Pinpoint the cell where the given text exists, returning its [x, y] midpoint coordinate. 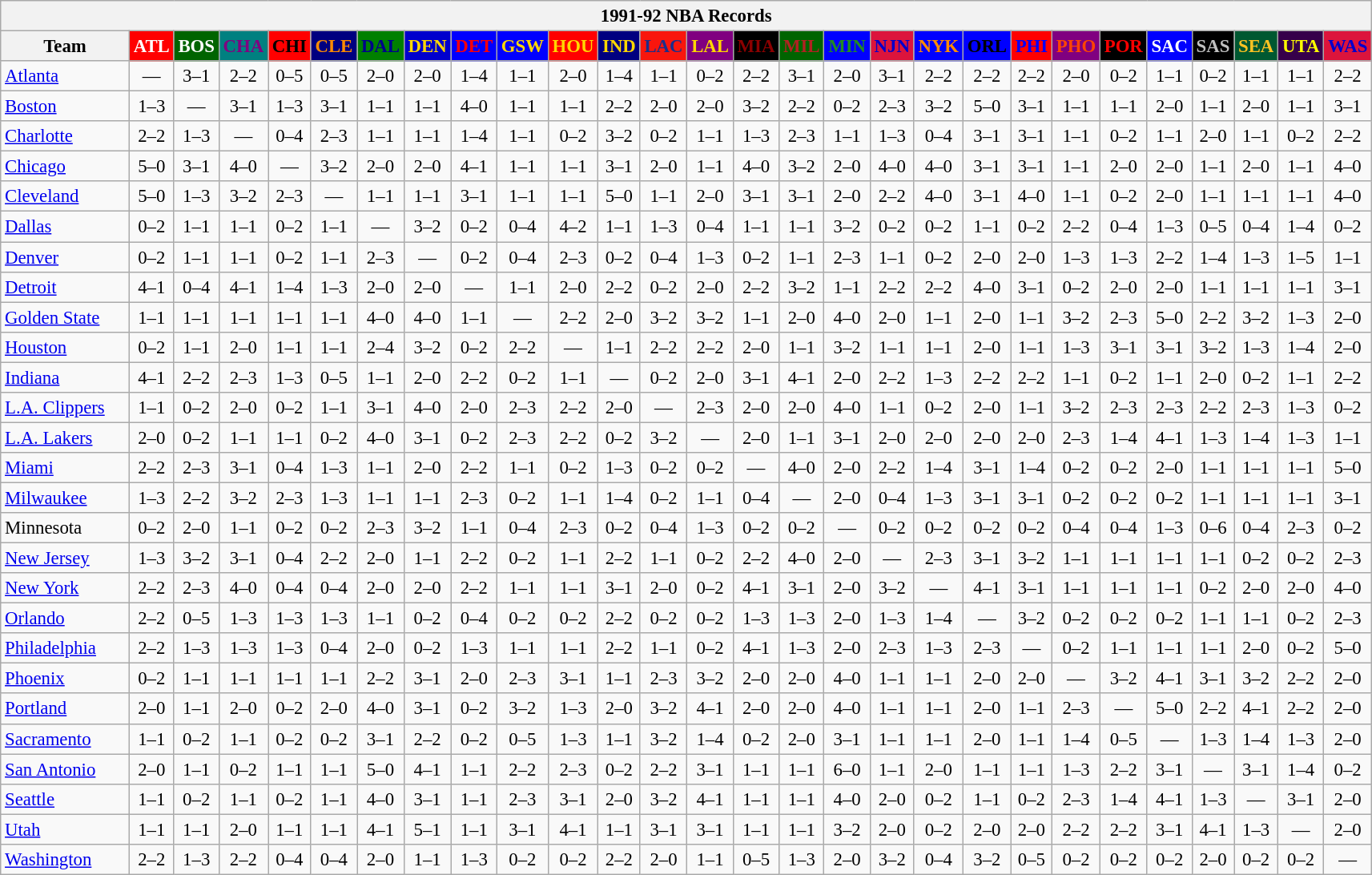
0–6 [1213, 528]
4–2 [573, 227]
SAS [1213, 46]
DET [474, 46]
Boston [66, 107]
5–1 [428, 829]
Cleveland [66, 196]
Seattle [66, 799]
UTA [1301, 46]
PHI [1032, 46]
Washington [66, 860]
Miami [66, 468]
Denver [66, 257]
Sacramento [66, 739]
Chicago [66, 167]
CHI [289, 46]
Phoenix [66, 679]
Minnesota [66, 528]
1991-92 NBA Records [686, 16]
CLE [333, 46]
DAL [381, 46]
Houston [66, 347]
LAL [710, 46]
2–4 [381, 347]
L.A. Clippers [66, 408]
DEN [428, 46]
BOS [196, 46]
Charlotte [66, 136]
Atlanta [66, 76]
POR [1123, 46]
SEA [1256, 46]
Utah [66, 829]
PHO [1076, 46]
IND [619, 46]
ATL [151, 46]
Indiana [66, 377]
Golden State [66, 317]
MIA [756, 46]
Philadelphia [66, 648]
LAC [663, 46]
1–5 [1301, 257]
Dallas [66, 227]
Milwaukee [66, 498]
Detroit [66, 287]
GSW [522, 46]
New Jersey [66, 558]
L.A. Lakers [66, 437]
CHA [243, 46]
6–0 [847, 769]
HOU [573, 46]
Portland [66, 709]
Team [66, 46]
NJN [892, 46]
San Antonio [66, 769]
ORL [987, 46]
MIN [847, 46]
NYK [939, 46]
MIL [802, 46]
Orlando [66, 619]
New York [66, 588]
WAS [1348, 46]
SAC [1169, 46]
